Find where the given text appears and provide that cell's center as [X, Y] coordinate. 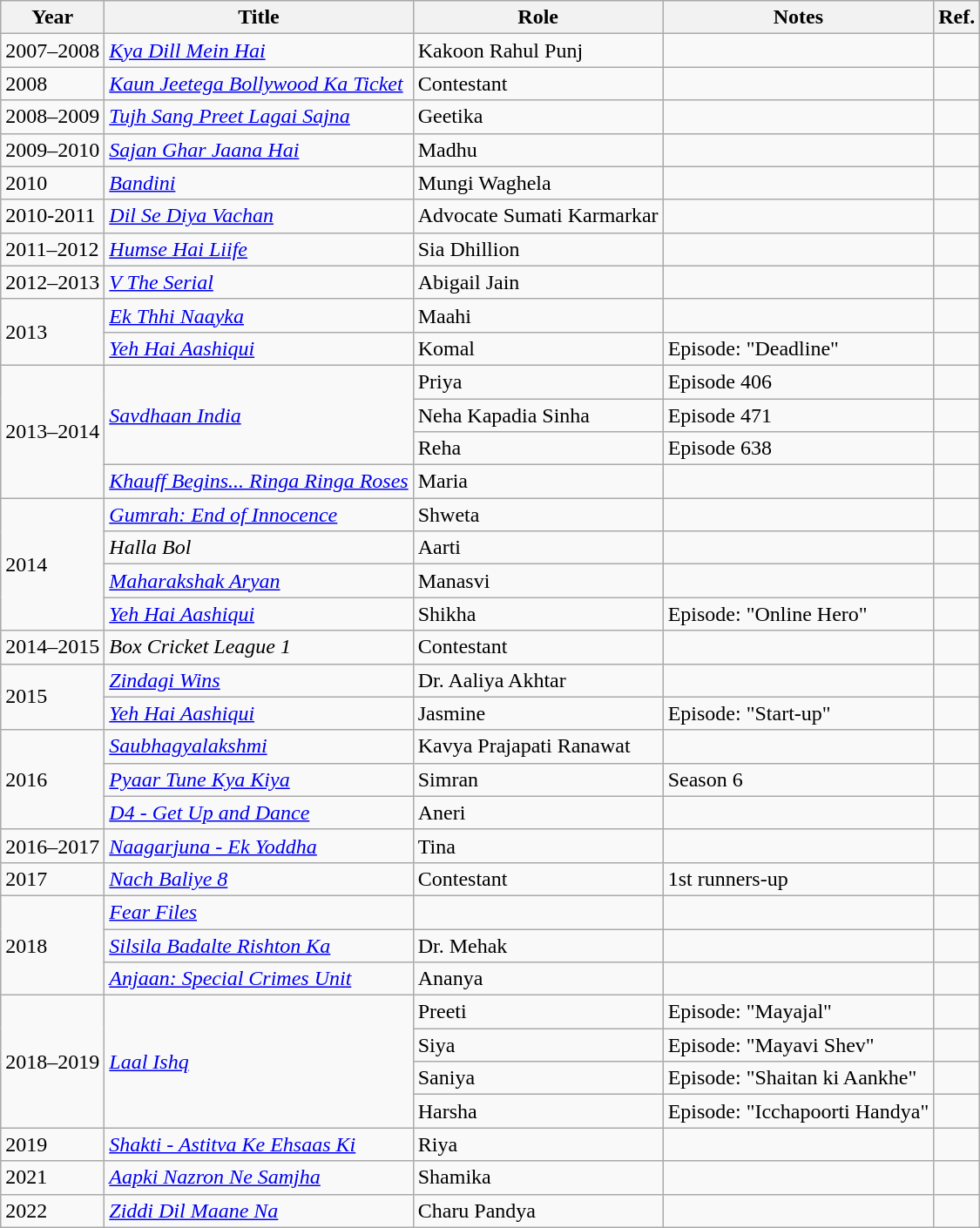
Episode: "Mayajal" [798, 1012]
Naagarjuna - Ek Yoddha [259, 846]
2007–2008 [52, 51]
1st runners-up [798, 879]
Shweta [538, 515]
Title [259, 17]
2016–2017 [52, 846]
Ananya [538, 979]
Episode: "Start-up" [798, 713]
Kaun Jeetega Bollywood Ka Ticket [259, 84]
2014–2015 [52, 647]
2016 [52, 779]
Ziddi Dil Maane Na [259, 1211]
2017 [52, 879]
Silsila Badalte Rishton Ka [259, 945]
Kya Dill Mein Hai [259, 51]
2013 [52, 332]
Episode: "Online Hero" [798, 614]
Savdhaan India [259, 415]
Reha [538, 449]
Khauff Begins... Ringa Ringa Roses [259, 482]
Aarti [538, 548]
Episode 471 [798, 415]
2008 [52, 84]
Priya [538, 381]
Charu Pandya [538, 1211]
Madhu [538, 150]
Manasvi [538, 581]
2022 [52, 1211]
Episode: "Deadline" [798, 348]
2018 [52, 945]
Notes [798, 17]
Neha Kapadia Sinha [538, 415]
Harsha [538, 1111]
Aapki Nazron Ne Samjha [259, 1177]
2009–2010 [52, 150]
2018–2019 [52, 1062]
D4 - Get Up and Dance [259, 813]
Kakoon Rahul Punj [538, 51]
Gumrah: End of Innocence [259, 515]
Mungi Waghela [538, 183]
Dr. Aaliya Akhtar [538, 680]
Halla Bol [259, 548]
Laal Ishq [259, 1062]
Dr. Mehak [538, 945]
Saubhagyalakshmi [259, 746]
Sajan Ghar Jaana Hai [259, 150]
Riya [538, 1144]
2012–2013 [52, 282]
Sia Dhillion [538, 249]
Siya [538, 1045]
2021 [52, 1177]
Box Cricket League 1 [259, 647]
Episode: "Icchapoorti Handya" [798, 1111]
Year [52, 17]
Abigail Jain [538, 282]
Aneri [538, 813]
Pyaar Tune Kya Kiya [259, 779]
Fear Files [259, 912]
Maahi [538, 315]
Episode: "Shaitan ki Aankhe" [798, 1078]
Maria [538, 482]
V The Serial [259, 282]
2019 [52, 1144]
Season 6 [798, 779]
Jasmine [538, 713]
Zindagi Wins [259, 680]
2008–2009 [52, 117]
2015 [52, 697]
Advocate Sumati Karmarkar [538, 216]
Maharakshak Aryan [259, 581]
Episode: "Mayavi Shev" [798, 1045]
2010-2011 [52, 216]
Simran [538, 779]
Humse Hai Liife [259, 249]
Dil Se Diya Vachan [259, 216]
Tina [538, 846]
Komal [538, 348]
Ref. [956, 17]
2011–2012 [52, 249]
Bandini [259, 183]
Role [538, 17]
Anjaan: Special Crimes Unit [259, 979]
Episode 638 [798, 449]
Shikha [538, 614]
2010 [52, 183]
Tujh Sang Preet Lagai Sajna [259, 117]
2013–2014 [52, 431]
Ek Thhi Naayka [259, 315]
Saniya [538, 1078]
Shakti - Astitva Ke Ehsaas Ki [259, 1144]
Kavya Prajapati Ranawat [538, 746]
Shamika [538, 1177]
Geetika [538, 117]
2014 [52, 564]
Episode 406 [798, 381]
Preeti [538, 1012]
Nach Baliye 8 [259, 879]
